Return the [x, y] coordinate for the center point of the cell that contains the specified text.  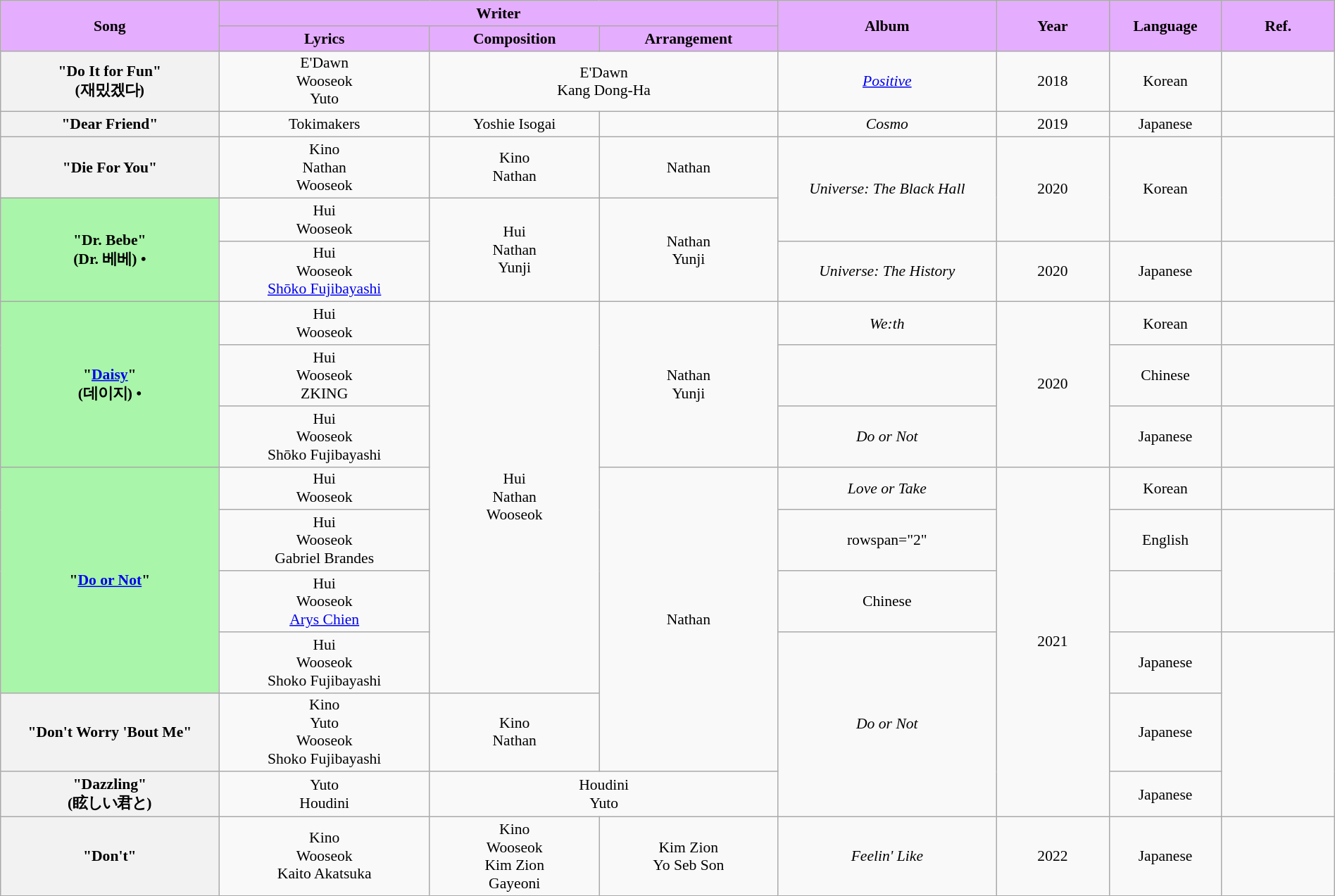
"Dr. Bebe" (Dr. 베베) • [110, 250]
HuiWooseokGabriel Brandes [325, 541]
2021 [1053, 642]
Universe: The Black Hall [887, 189]
rowspan="2" [887, 541]
KinoYutoWooseokShoko Fujibayashi [325, 732]
2019 [1053, 125]
"Dear Friend" [110, 125]
E'DawnWooseokYuto [325, 82]
"Do or Not" [110, 580]
We:th [887, 324]
Kim ZionYo Seb Son [689, 856]
HuiWooseokShoko Fujibayashi [325, 662]
KinoWooseokKaito Akatsuka [325, 856]
Universe: The History [887, 272]
HuiNathanYunji [514, 250]
HuiWooseokZKING [325, 376]
Language [1165, 25]
KinoWooseokKim ZionGayeoni [514, 856]
Lyrics [325, 38]
"Do It for Fun" (재밌겠다) [110, 82]
Arrangement [689, 38]
2018 [1053, 82]
2022 [1053, 856]
Album [887, 25]
Love or Take [887, 488]
Composition [514, 38]
"Don't" [110, 856]
Yoshie Isogai [514, 125]
"Dazzling"(眩しい君と) [110, 794]
"Daisy"(데이지) • [110, 384]
HuiWooseokArys Chien [325, 601]
Ref. [1278, 25]
HoudiniYuto [603, 794]
Song [110, 25]
Positive [887, 82]
English [1165, 541]
YutoHoudini [325, 794]
"Don't Worry 'Bout Me" [110, 732]
"Die For You" [110, 168]
Writer [499, 13]
Year [1053, 25]
KinoNathanWooseok [325, 168]
E'DawnKang Dong-Ha [603, 82]
Tokimakers [325, 125]
Cosmo [887, 125]
HuiNathanWooseok [514, 497]
Feelin' Like [887, 856]
